From the cell containing the given text, extract its center point as [X, Y] coordinate. 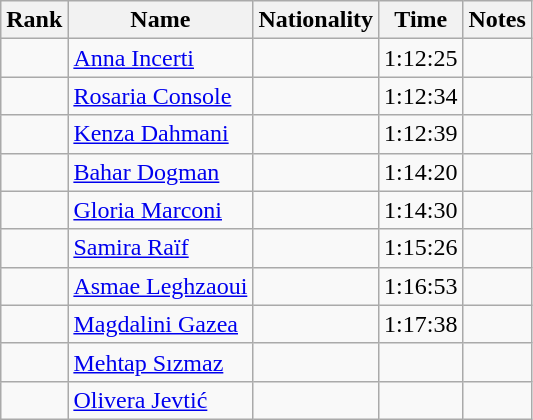
1:14:30 [421, 210]
Name [160, 20]
Notes [497, 20]
Mehtap Sızmaz [160, 362]
Magdalini Gazea [160, 324]
1:17:38 [421, 324]
Bahar Dogman [160, 172]
1:14:20 [421, 172]
1:12:25 [421, 58]
Gloria Marconi [160, 210]
Rank [34, 20]
Time [421, 20]
Olivera Jevtić [160, 400]
Nationality [316, 20]
Kenza Dahmani [160, 134]
Anna Incerti [160, 58]
Rosaria Console [160, 96]
1:16:53 [421, 286]
1:12:39 [421, 134]
1:15:26 [421, 248]
Samira Raïf [160, 248]
1:12:34 [421, 96]
Asmae Leghzaoui [160, 286]
